Return the [X, Y] coordinate for the center point of the cell that contains the specified text.  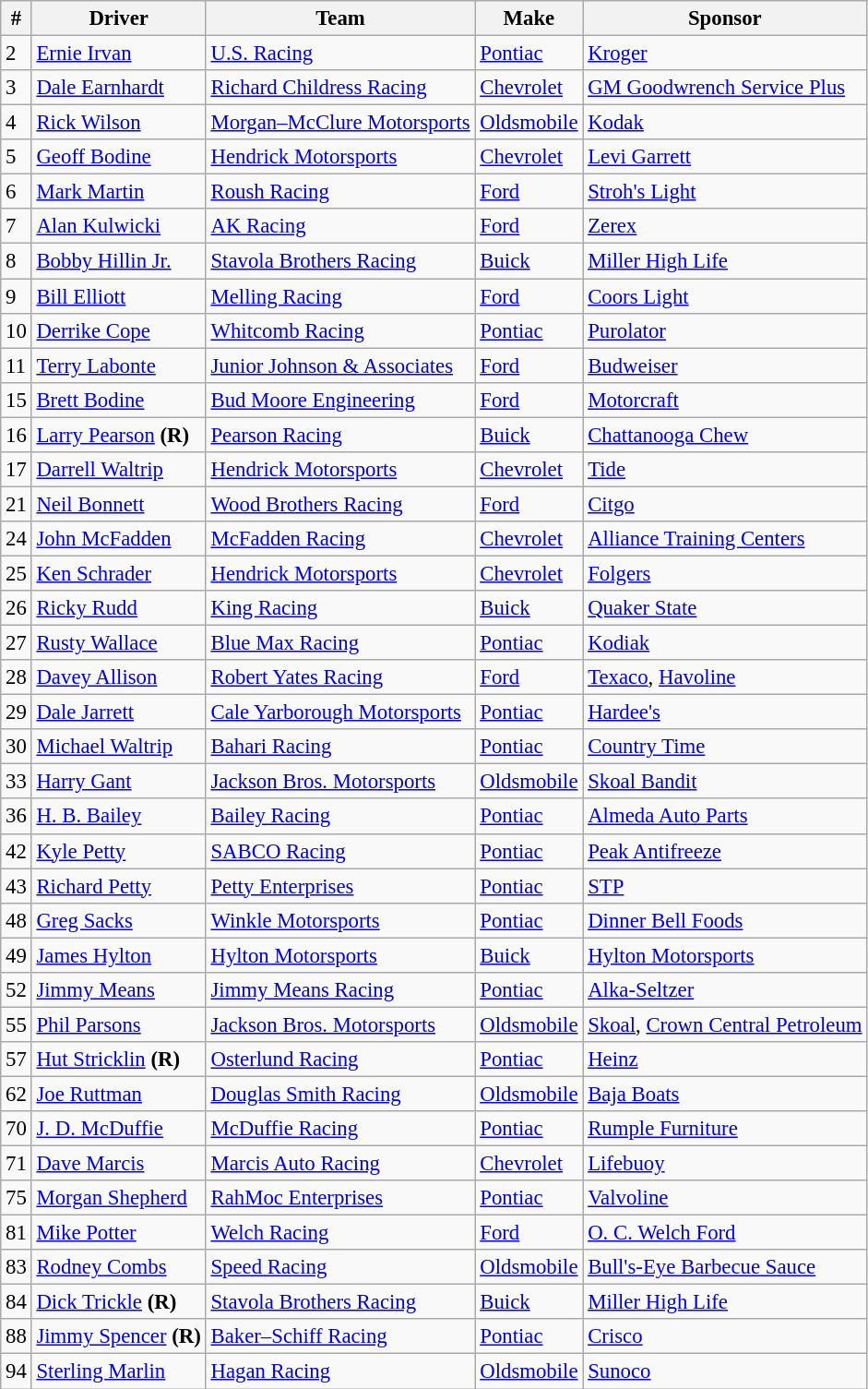
Whitcomb Racing [340, 330]
Jimmy Means Racing [340, 990]
Hagan Racing [340, 1371]
Terry Labonte [118, 365]
Rick Wilson [118, 123]
Sunoco [725, 1371]
55 [17, 1024]
Sterling Marlin [118, 1371]
11 [17, 365]
36 [17, 817]
Bud Moore Engineering [340, 400]
Lifebuoy [725, 1164]
Ken Schrader [118, 573]
Cale Yarborough Motorsports [340, 712]
81 [17, 1233]
H. B. Bailey [118, 817]
Bull's-Eye Barbecue Sauce [725, 1267]
62 [17, 1094]
RahMoc Enterprises [340, 1198]
Alliance Training Centers [725, 539]
30 [17, 747]
10 [17, 330]
Richard Petty [118, 886]
Joe Ruttman [118, 1094]
8 [17, 261]
Geoff Bodine [118, 157]
Harry Gant [118, 782]
2 [17, 54]
Baja Boats [725, 1094]
Almeda Auto Parts [725, 817]
SABCO Racing [340, 851]
J. D. McDuffie [118, 1129]
Dick Trickle (R) [118, 1302]
Peak Antifreeze [725, 851]
Winkle Motorsports [340, 920]
Crisco [725, 1337]
Osterlund Racing [340, 1060]
Bill Elliott [118, 296]
John McFadden [118, 539]
17 [17, 470]
Motorcraft [725, 400]
Purolator [725, 330]
Hardee's [725, 712]
Coors Light [725, 296]
Rumple Furniture [725, 1129]
Petty Enterprises [340, 886]
Stroh's Light [725, 192]
AK Racing [340, 226]
70 [17, 1129]
Pearson Racing [340, 435]
Team [340, 18]
Robert Yates Racing [340, 677]
28 [17, 677]
48 [17, 920]
71 [17, 1164]
Richard Childress Racing [340, 88]
Sponsor [725, 18]
Chattanooga Chew [725, 435]
Darrell Waltrip [118, 470]
25 [17, 573]
9 [17, 296]
Larry Pearson (R) [118, 435]
43 [17, 886]
Heinz [725, 1060]
Baker–Schiff Racing [340, 1337]
Texaco, Havoline [725, 677]
Valvoline [725, 1198]
84 [17, 1302]
Dave Marcis [118, 1164]
Dale Earnhardt [118, 88]
29 [17, 712]
75 [17, 1198]
5 [17, 157]
Morgan–McClure Motorsports [340, 123]
Rodney Combs [118, 1267]
Ernie Irvan [118, 54]
U.S. Racing [340, 54]
15 [17, 400]
Douglas Smith Racing [340, 1094]
3 [17, 88]
49 [17, 955]
Brett Bodine [118, 400]
Budweiser [725, 365]
Rusty Wallace [118, 643]
Blue Max Racing [340, 643]
Kyle Petty [118, 851]
27 [17, 643]
King Racing [340, 608]
42 [17, 851]
16 [17, 435]
94 [17, 1371]
Citgo [725, 504]
STP [725, 886]
Zerex [725, 226]
Speed Racing [340, 1267]
Tide [725, 470]
Derrike Cope [118, 330]
Kodiak [725, 643]
Bahari Racing [340, 747]
88 [17, 1337]
Mike Potter [118, 1233]
Levi Garrett [725, 157]
Jimmy Spencer (R) [118, 1337]
Skoal, Crown Central Petroleum [725, 1024]
Kroger [725, 54]
83 [17, 1267]
Skoal Bandit [725, 782]
21 [17, 504]
Welch Racing [340, 1233]
Quaker State [725, 608]
Neil Bonnett [118, 504]
Ricky Rudd [118, 608]
7 [17, 226]
# [17, 18]
McDuffie Racing [340, 1129]
Melling Racing [340, 296]
Junior Johnson & Associates [340, 365]
26 [17, 608]
Marcis Auto Racing [340, 1164]
24 [17, 539]
Wood Brothers Racing [340, 504]
Bailey Racing [340, 817]
Michael Waltrip [118, 747]
Alka-Seltzer [725, 990]
Dale Jarrett [118, 712]
Roush Racing [340, 192]
52 [17, 990]
4 [17, 123]
Alan Kulwicki [118, 226]
Kodak [725, 123]
Make [529, 18]
33 [17, 782]
Bobby Hillin Jr. [118, 261]
James Hylton [118, 955]
6 [17, 192]
McFadden Racing [340, 539]
Country Time [725, 747]
Morgan Shepherd [118, 1198]
O. C. Welch Ford [725, 1233]
Folgers [725, 573]
Driver [118, 18]
Jimmy Means [118, 990]
Hut Stricklin (R) [118, 1060]
Phil Parsons [118, 1024]
Mark Martin [118, 192]
57 [17, 1060]
Davey Allison [118, 677]
GM Goodwrench Service Plus [725, 88]
Dinner Bell Foods [725, 920]
Greg Sacks [118, 920]
